Identify which cell holds the provided text, then report its [x, y] central coordinate. 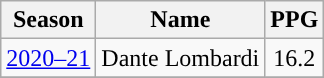
2020–21 [48, 58]
Season [48, 20]
Dante Lombardi [180, 58]
16.2 [294, 58]
Name [180, 20]
PPG [294, 20]
